Locate the cell with the specified text and output its (X, Y) center coordinate. 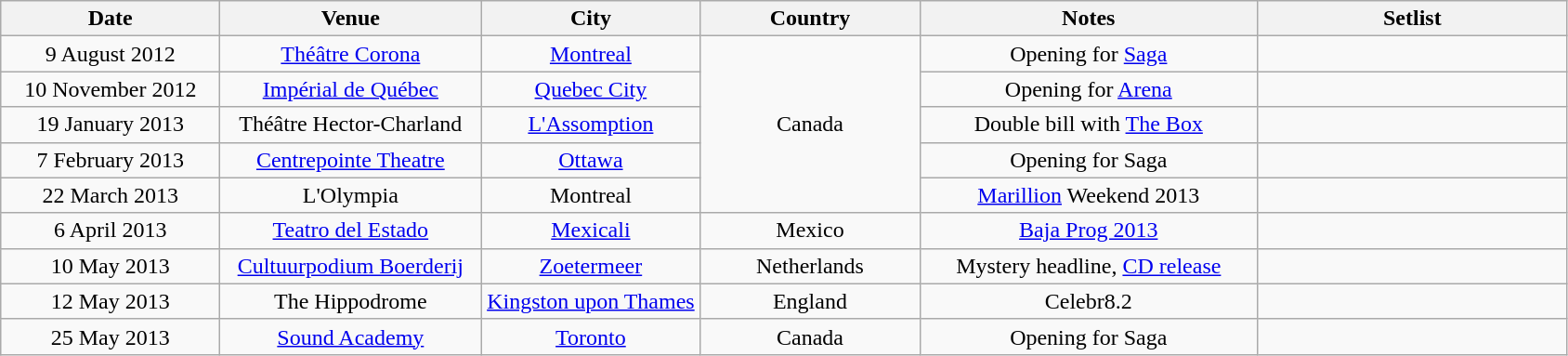
9 August 2012 (111, 54)
Mexico (810, 231)
Quebec City (591, 89)
Setlist (1413, 19)
Notes (1089, 19)
The Hippodrome (351, 301)
Marillion Weekend 2013 (1089, 195)
City (591, 19)
Ottawa (591, 160)
10 November 2012 (111, 89)
22 March 2013 (111, 195)
7 February 2013 (111, 160)
Théâtre Corona (351, 54)
Zoetermeer (591, 266)
10 May 2013 (111, 266)
Netherlands (810, 266)
19 January 2013 (111, 125)
England (810, 301)
Venue (351, 19)
Mystery headline, CD release (1089, 266)
Teatro del Estado (351, 231)
Double bill with The Box (1089, 125)
L'Assomption (591, 125)
L'Olympia (351, 195)
Country (810, 19)
Kingston upon Thames (591, 301)
Opening for Arena (1089, 89)
Mexicali (591, 231)
Toronto (591, 336)
25 May 2013 (111, 336)
Impérial de Québec (351, 89)
6 April 2013 (111, 231)
12 May 2013 (111, 301)
Date (111, 19)
Théâtre Hector-Charland (351, 125)
Baja Prog 2013 (1089, 231)
Sound Academy (351, 336)
Centrepointe Theatre (351, 160)
Celebr8.2 (1089, 301)
Cultuurpodium Boerderij (351, 266)
